Output the [x, y] coordinate of the center of the cell containing the given text.  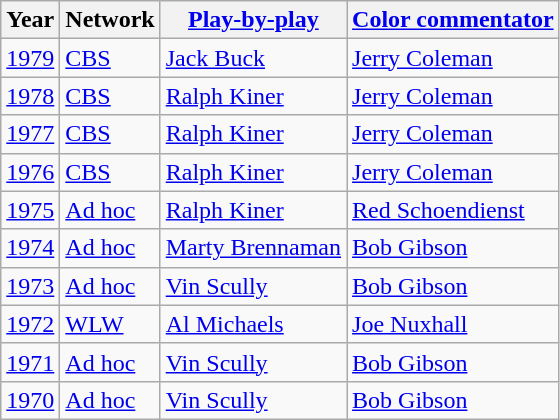
Red Schoendienst [454, 210]
Al Michaels [253, 324]
Marty Brennaman [253, 248]
Jack Buck [253, 58]
1973 [30, 286]
1970 [30, 400]
1971 [30, 362]
1979 [30, 58]
Color commentator [454, 20]
Year [30, 20]
1972 [30, 324]
1976 [30, 172]
1977 [30, 134]
1978 [30, 96]
Joe Nuxhall [454, 324]
1974 [30, 248]
Network [110, 20]
WLW [110, 324]
Play-by-play [253, 20]
1975 [30, 210]
